Scan for the cell matching the given text and deliver its [X, Y] coordinate at center. 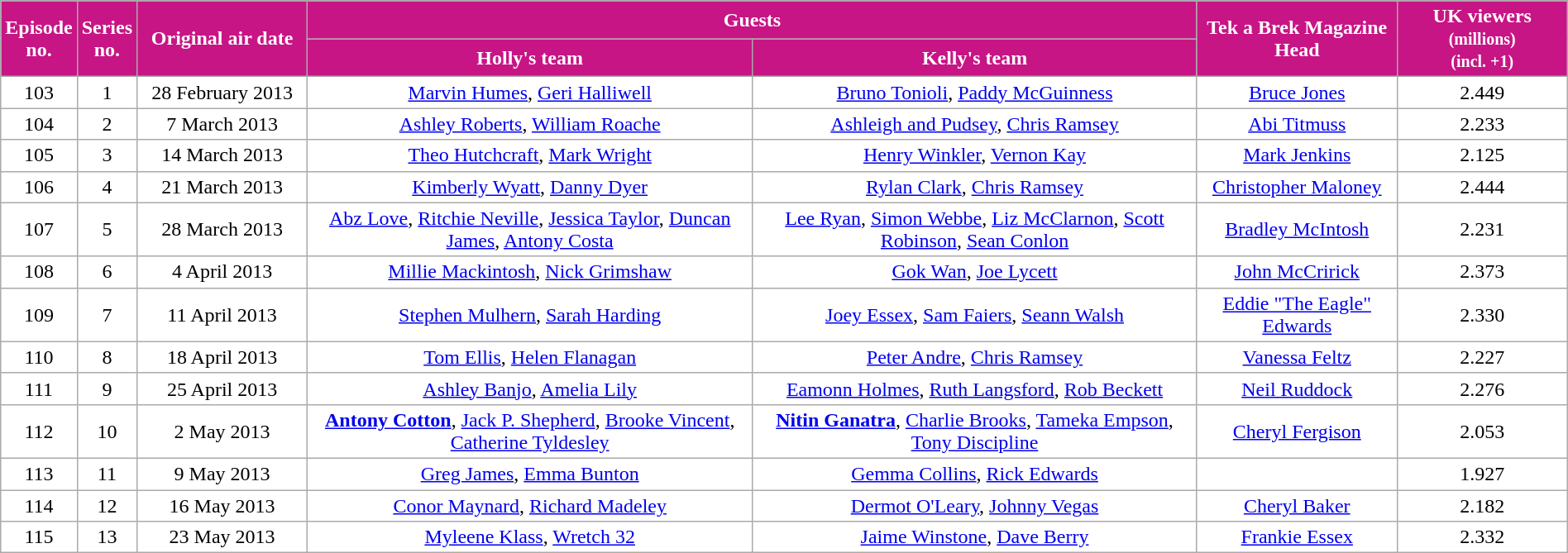
Holly's team [530, 58]
9 May 2013 [222, 474]
Greg James, Emma Bunton [530, 474]
Joey Essex, Sam Faiers, Seann Walsh [975, 314]
11 [107, 474]
Rylan Clark, Chris Ramsey [975, 187]
Conor Maynard, Richard Madeley [530, 505]
Vanessa Feltz [1297, 357]
11 April 2013 [222, 314]
Cheryl Fergison [1297, 431]
3 [107, 155]
Ashleigh and Pudsey, Chris Ramsey [975, 124]
113 [39, 474]
2.332 [1482, 537]
UK viewers (millions)(incl. +1) [1482, 39]
John McCririck [1297, 272]
12 [107, 505]
Original air date [222, 39]
Gemma Collins, Rick Edwards [975, 474]
Bruce Jones [1297, 93]
107 [39, 230]
1.927 [1482, 474]
111 [39, 389]
Eamonn Holmes, Ruth Langsford, Rob Beckett [975, 389]
6 [107, 272]
Tek a Brek Magazine Head [1297, 39]
25 April 2013 [222, 389]
14 March 2013 [222, 155]
Henry Winkler, Vernon Kay [975, 155]
Bruno Tonioli, Paddy McGuinness [975, 93]
104 [39, 124]
4 [107, 187]
115 [39, 537]
112 [39, 431]
Guests [753, 20]
Theo Hutchcraft, Mark Wright [530, 155]
7 March 2013 [222, 124]
Jaime Winstone, Dave Berry [975, 537]
Kimberly Wyatt, Danny Dyer [530, 187]
Abi Titmuss [1297, 124]
2.233 [1482, 124]
18 April 2013 [222, 357]
Neil Ruddock [1297, 389]
5 [107, 230]
110 [39, 357]
Eddie "The Eagle" Edwards [1297, 314]
103 [39, 93]
Christopher Maloney [1297, 187]
Peter Andre, Chris Ramsey [975, 357]
105 [39, 155]
Marvin Humes, Geri Halliwell [530, 93]
Cheryl Baker [1297, 505]
Kelly's team [975, 58]
108 [39, 272]
Myleene Klass, Wretch 32 [530, 537]
2.449 [1482, 93]
109 [39, 314]
Dermot O'Leary, Johnny Vegas [975, 505]
2 May 2013 [222, 431]
Abz Love, Ritchie Neville, Jessica Taylor, Duncan James, Antony Costa [530, 230]
Nitin Ganatra, Charlie Brooks, Tameka Empson, Tony Discipline [975, 431]
4 April 2013 [222, 272]
1 [107, 93]
Mark Jenkins [1297, 155]
16 May 2013 [222, 505]
8 [107, 357]
2.227 [1482, 357]
Ashley Banjo, Amelia Lily [530, 389]
Seriesno. [107, 39]
2.444 [1482, 187]
7 [107, 314]
9 [107, 389]
28 February 2013 [222, 93]
Frankie Essex [1297, 537]
Millie Mackintosh, Nick Grimshaw [530, 272]
2.182 [1482, 505]
13 [107, 537]
10 [107, 431]
Bradley McIntosh [1297, 230]
21 March 2013 [222, 187]
23 May 2013 [222, 537]
114 [39, 505]
2 [107, 124]
2.231 [1482, 230]
2.330 [1482, 314]
Episodeno. [39, 39]
2.125 [1482, 155]
Stephen Mulhern, Sarah Harding [530, 314]
2.053 [1482, 431]
Antony Cotton, Jack P. Shepherd, Brooke Vincent, Catherine Tyldesley [530, 431]
28 March 2013 [222, 230]
Gok Wan, Joe Lycett [975, 272]
Ashley Roberts, William Roache [530, 124]
Lee Ryan, Simon Webbe, Liz McClarnon, Scott Robinson, Sean Conlon [975, 230]
2.276 [1482, 389]
2.373 [1482, 272]
106 [39, 187]
Tom Ellis, Helen Flanagan [530, 357]
